Determine the (x, y) coordinate at the center of the cell enclosing the given text.  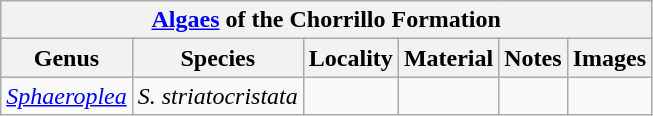
Algaes of the Chorrillo Formation (326, 20)
Material (448, 58)
Sphaeroplea (66, 96)
Species (218, 58)
Genus (66, 58)
Locality (350, 58)
S. striatocristata (218, 96)
Notes (533, 58)
Images (609, 58)
